From the cell containing the given text, extract its center point as [x, y] coordinate. 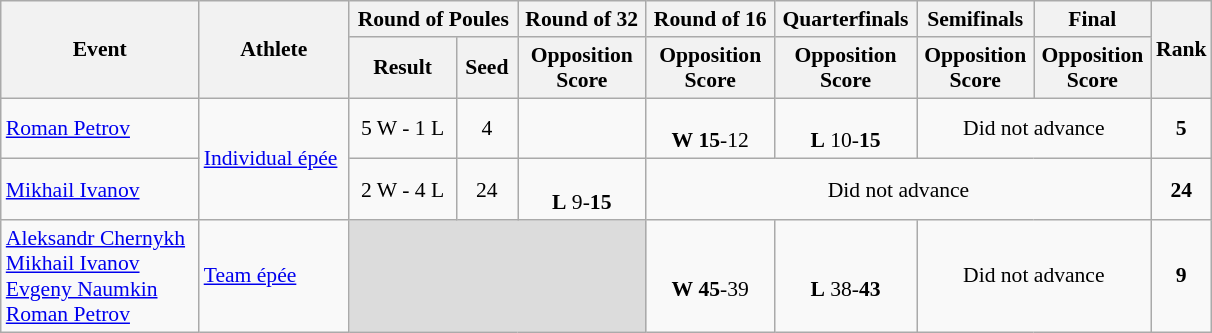
W 15-12 [710, 128]
Rank [1182, 50]
Round of Poules [434, 19]
Roman Petrov [100, 128]
4 [486, 128]
Round of 16 [710, 19]
Seed [486, 68]
Result [402, 68]
Aleksandr ChernykhMikhail IvanovEvgeny NaumkinRoman Petrov [100, 276]
5 W - 1 L [402, 128]
5 [1182, 128]
Athlete [274, 50]
L 38-43 [845, 276]
Mikhail Ivanov [100, 190]
L 9-15 [582, 190]
L 10-15 [845, 128]
2 W - 4 L [402, 190]
Event [100, 50]
W 45-39 [710, 276]
Quarterfinals [845, 19]
Semifinals [976, 19]
9 [1182, 276]
Individual épée [274, 159]
Team épée [274, 276]
Round of 32 [582, 19]
Final [1092, 19]
